Return the (X, Y) coordinate for the center point of the cell that contains the specified text.  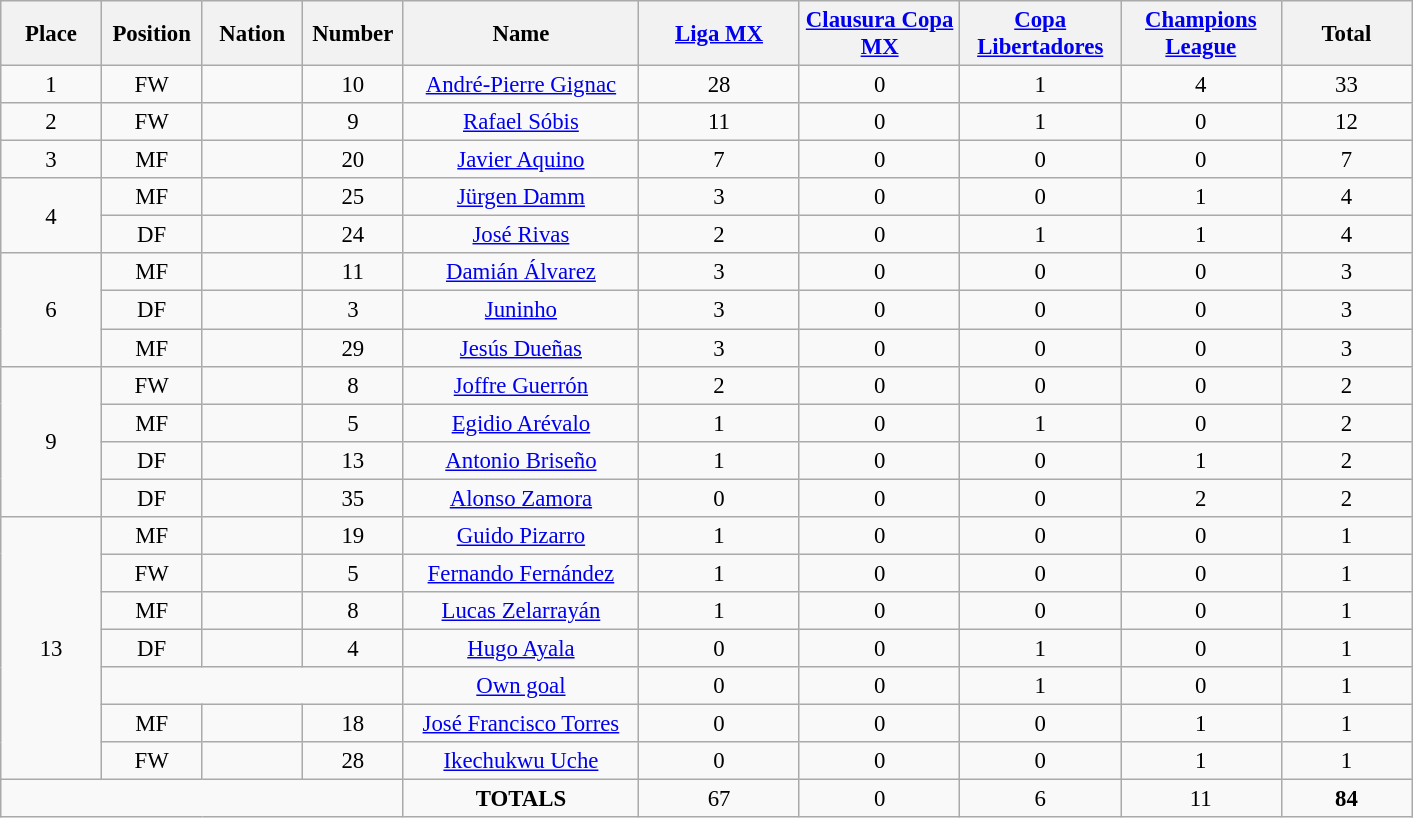
Egidio Arévalo (521, 423)
19 (354, 536)
84 (1346, 799)
Fernando Fernández (521, 573)
Javier Aquino (521, 160)
Ikechukwu Uche (521, 761)
35 (354, 498)
10 (354, 85)
Copa Libertadores (1040, 34)
Alonso Zamora (521, 498)
Lucas Zelarrayán (521, 611)
24 (354, 235)
67 (720, 799)
Champions League (1200, 34)
33 (1346, 85)
Rafael Sóbis (521, 122)
Nation (252, 34)
Jürgen Damm (521, 197)
Total (1346, 34)
25 (354, 197)
Name (521, 34)
Liga MX (720, 34)
Hugo Ayala (521, 648)
José Rivas (521, 235)
18 (354, 724)
Position (152, 34)
Number (354, 34)
Own goal (521, 686)
José Francisco Torres (521, 724)
Guido Pizarro (521, 536)
Place (52, 34)
Damián Álvarez (521, 273)
20 (354, 160)
Antonio Briseño (521, 460)
TOTALS (521, 799)
12 (1346, 122)
Jesús Dueñas (521, 348)
Clausura Copa MX (880, 34)
Joffre Guerrón (521, 385)
André-Pierre Gignac (521, 85)
Juninho (521, 310)
29 (354, 348)
